Pinpoint the cell where the given text exists, returning its (x, y) midpoint coordinate. 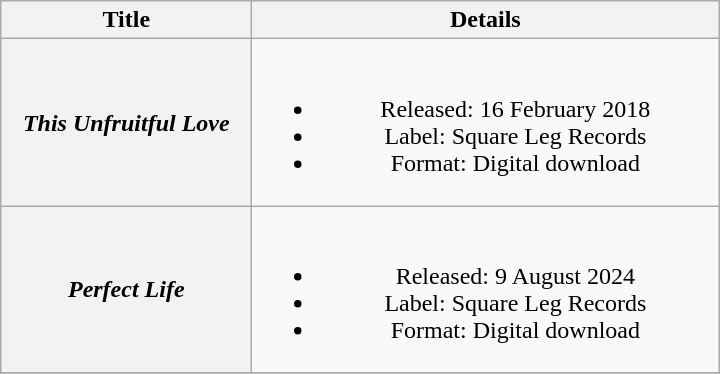
Perfect Life (126, 290)
Details (486, 20)
Released: 16 February 2018Label: Square Leg RecordsFormat: Digital download (486, 122)
Title (126, 20)
Released: 9 August 2024Label: Square Leg RecordsFormat: Digital download (486, 290)
This Unfruitful Love (126, 122)
